Return the [X, Y] coordinate for the center point of the cell that contains the specified text.  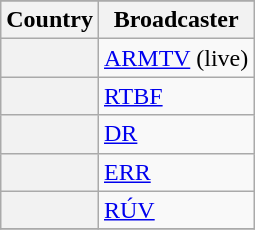
Country [50, 20]
ERR [176, 172]
RÚV [176, 210]
DR [176, 134]
Broadcaster [176, 20]
ARMTV (live) [176, 58]
RTBF [176, 96]
